Return (x, y) of the center of cell containing provided text 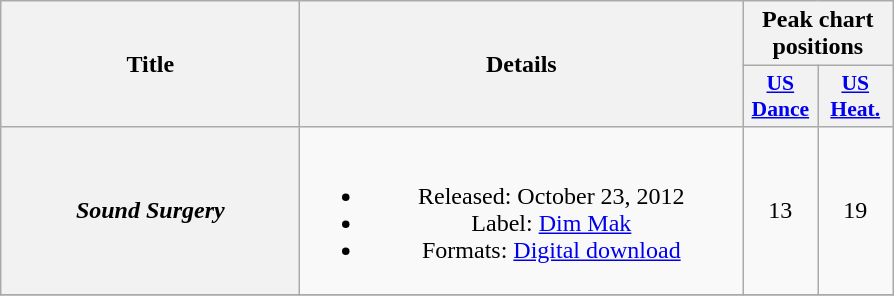
13 (780, 210)
Title (150, 64)
Sound Surgery (150, 210)
Details (522, 64)
USDance (780, 96)
19 (856, 210)
Released: October 23, 2012Label: Dim MakFormats: Digital download (522, 210)
USHeat. (856, 96)
Peak chart positions (818, 34)
